Scan for the cell matching the given text and deliver its (x, y) coordinate at center. 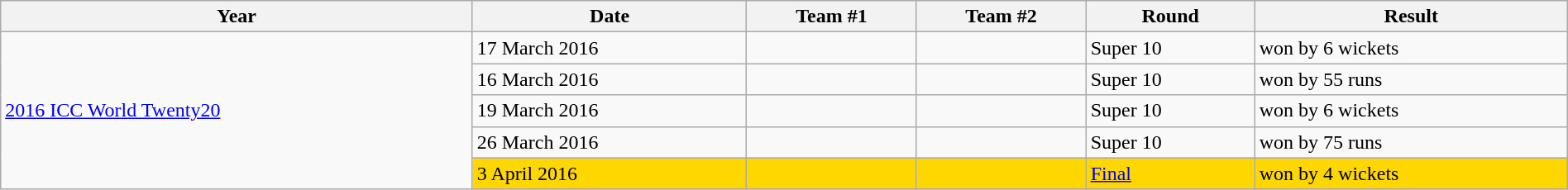
Final (1170, 173)
Round (1170, 17)
17 March 2016 (610, 48)
won by 55 runs (1411, 79)
19 March 2016 (610, 111)
Result (1411, 17)
Team #1 (832, 17)
16 March 2016 (610, 79)
Year (237, 17)
2016 ICC World Twenty20 (237, 111)
Team #2 (1001, 17)
won by 75 runs (1411, 142)
3 April 2016 (610, 173)
Date (610, 17)
26 March 2016 (610, 142)
won by 4 wickets (1411, 173)
